From the cell containing the given text, extract its center point as (x, y) coordinate. 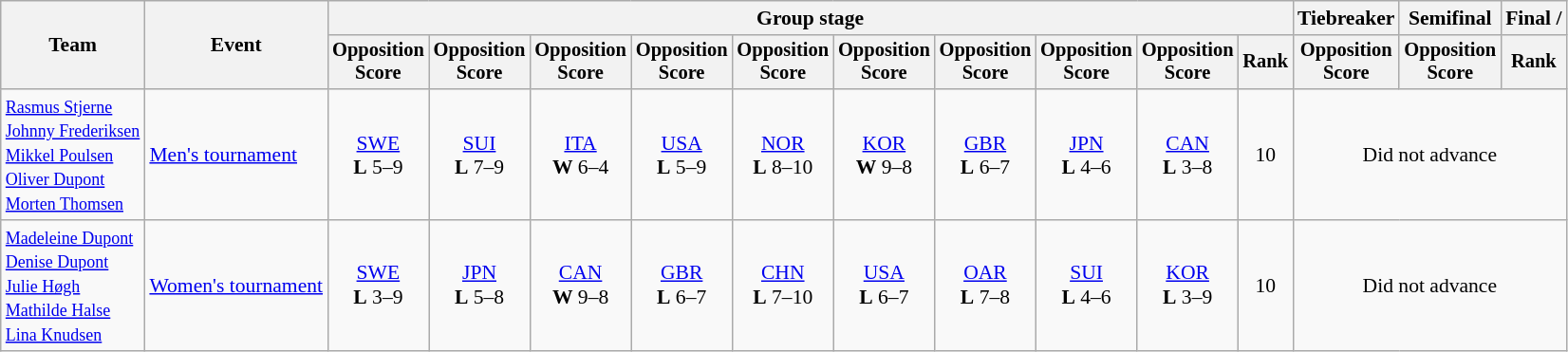
NOR L 8–10 (782, 155)
CAN W 9–8 (581, 286)
Group stage (811, 18)
Women's tournament (235, 286)
JPN L 4–6 (1086, 155)
Tiebreaker (1346, 18)
USA L 6–7 (885, 286)
Event (235, 46)
OAR L 7–8 (985, 286)
SUI L 7–9 (480, 155)
CHN L 7–10 (782, 286)
Team (73, 46)
KOR L 3–9 (1188, 286)
SWEL 5–9 (378, 155)
Men's tournament (235, 155)
Madeleine DupontDenise DupontJulie HøghMathilde HalseLina Knudsen (73, 286)
Semifinal (1450, 18)
SWEL 3–9 (378, 286)
JPN L 5–8 (480, 286)
USA L 5–9 (681, 155)
KOR W 9–8 (885, 155)
Final / (1534, 18)
CAN L 3–8 (1188, 155)
SUI L 4–6 (1086, 286)
ITA W 6–4 (581, 155)
Rasmus StjerneJohnny FrederiksenMikkel PoulsenOliver DupontMorten Thomsen (73, 155)
